Determine the (x, y) coordinate at the center of the cell enclosing the given text.  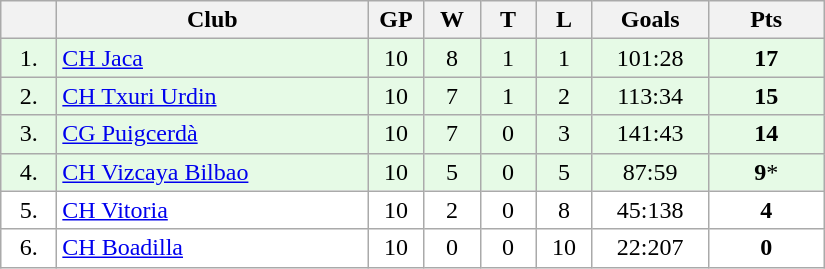
W (452, 20)
5. (29, 210)
4. (29, 172)
CH Txuri Urdin (212, 96)
CG Puigcerdà (212, 134)
9* (766, 172)
22:207 (650, 248)
2. (29, 96)
4 (766, 210)
141:43 (650, 134)
6. (29, 248)
CH Vitoria (212, 210)
87:59 (650, 172)
T (508, 20)
L (564, 20)
CH Vizcaya Bilbao (212, 172)
Goals (650, 20)
101:28 (650, 58)
1. (29, 58)
CH Jaca (212, 58)
45:138 (650, 210)
CH Boadilla (212, 248)
14 (766, 134)
15 (766, 96)
17 (766, 58)
3 (564, 134)
113:34 (650, 96)
Pts (766, 20)
3. (29, 134)
GP (396, 20)
Club (212, 20)
